Pinpoint the cell where the given text exists, returning its (X, Y) midpoint coordinate. 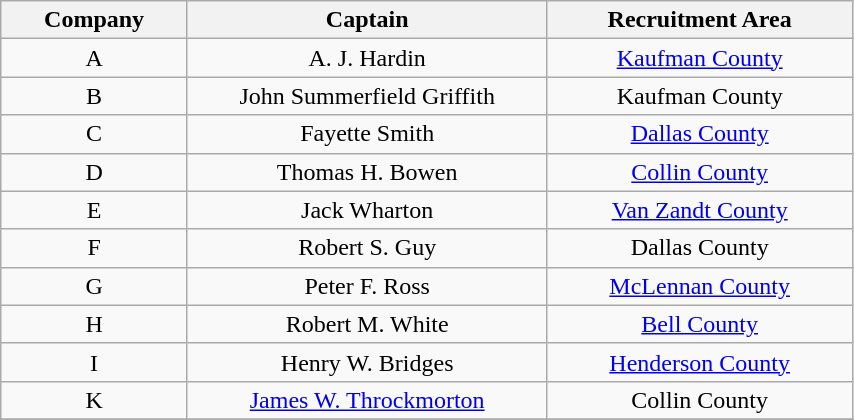
Peter F. Ross (366, 286)
John Summerfield Griffith (366, 96)
H (94, 324)
Henderson County (700, 362)
Bell County (700, 324)
James W. Throckmorton (366, 400)
Jack Wharton (366, 210)
D (94, 172)
G (94, 286)
Henry W. Bridges (366, 362)
Robert S. Guy (366, 248)
I (94, 362)
Thomas H. Bowen (366, 172)
A (94, 58)
F (94, 248)
E (94, 210)
McLennan County (700, 286)
C (94, 134)
Robert M. White (366, 324)
Recruitment Area (700, 20)
Company (94, 20)
Fayette Smith (366, 134)
K (94, 400)
B (94, 96)
A. J. Hardin (366, 58)
Captain (366, 20)
Van Zandt County (700, 210)
